Determine the [X, Y] coordinate at the center of the cell enclosing the given text.  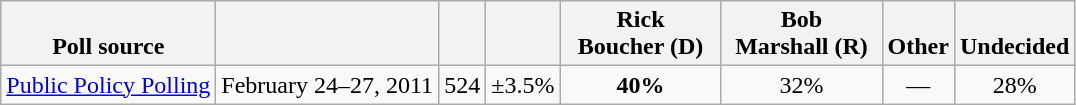
Undecided [1014, 34]
RickBoucher (D) [640, 34]
524 [462, 85]
Poll source [108, 34]
Public Policy Polling [108, 85]
40% [640, 85]
±3.5% [523, 85]
Other [918, 34]
BobMarshall (R) [802, 34]
February 24–27, 2011 [328, 85]
— [918, 85]
28% [1014, 85]
32% [802, 85]
